Scan for the cell matching the given text and deliver its [x, y] coordinate at center. 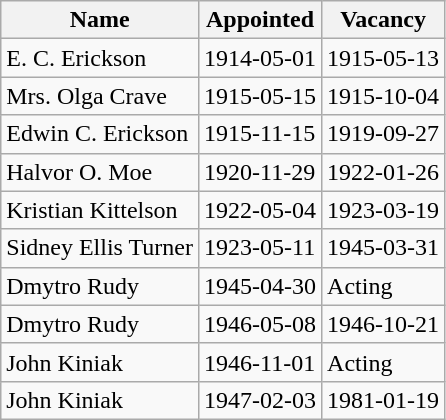
1945-04-30 [260, 286]
Sidney Ellis Turner [100, 248]
1945-03-31 [384, 248]
1946-05-08 [260, 324]
E. C. Erickson [100, 58]
Name [100, 20]
1946-10-21 [384, 324]
1923-03-19 [384, 210]
1915-05-15 [260, 96]
1914-05-01 [260, 58]
1922-05-04 [260, 210]
1923-05-11 [260, 248]
Halvor O. Moe [100, 172]
Vacancy [384, 20]
1946-11-01 [260, 362]
Mrs. Olga Crave [100, 96]
1915-10-04 [384, 96]
1915-05-13 [384, 58]
1920-11-29 [260, 172]
Edwin C. Erickson [100, 134]
1922-01-26 [384, 172]
1919-09-27 [384, 134]
1947-02-03 [260, 400]
Appointed [260, 20]
1915-11-15 [260, 134]
1981-01-19 [384, 400]
Kristian Kittelson [100, 210]
